Detect which cell encompasses the target text, then output its (X, Y) center coordinate. 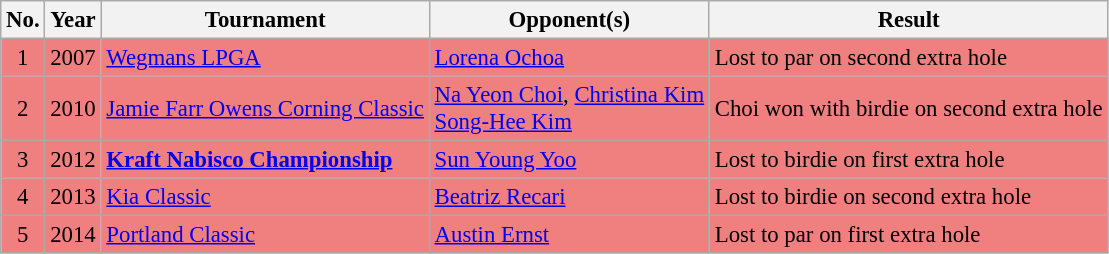
Beatriz Recari (569, 197)
Lost to par on first extra hole (908, 235)
3 (23, 160)
2014 (73, 235)
2 (23, 108)
2007 (73, 58)
Lorena Ochoa (569, 58)
Wegmans LPGA (265, 58)
Lost to birdie on first extra hole (908, 160)
Sun Young Yoo (569, 160)
Tournament (265, 20)
Choi won with birdie on second extra hole (908, 108)
Portland Classic (265, 235)
Kraft Nabisco Championship (265, 160)
Lost to par on second extra hole (908, 58)
Austin Ernst (569, 235)
2012 (73, 160)
Kia Classic (265, 197)
5 (23, 235)
Na Yeon Choi, Christina Kim Song-Hee Kim (569, 108)
Jamie Farr Owens Corning Classic (265, 108)
Opponent(s) (569, 20)
2013 (73, 197)
2010 (73, 108)
Year (73, 20)
No. (23, 20)
4 (23, 197)
Lost to birdie on second extra hole (908, 197)
Result (908, 20)
1 (23, 58)
